Pinpoint the cell where the given text exists, returning its [x, y] midpoint coordinate. 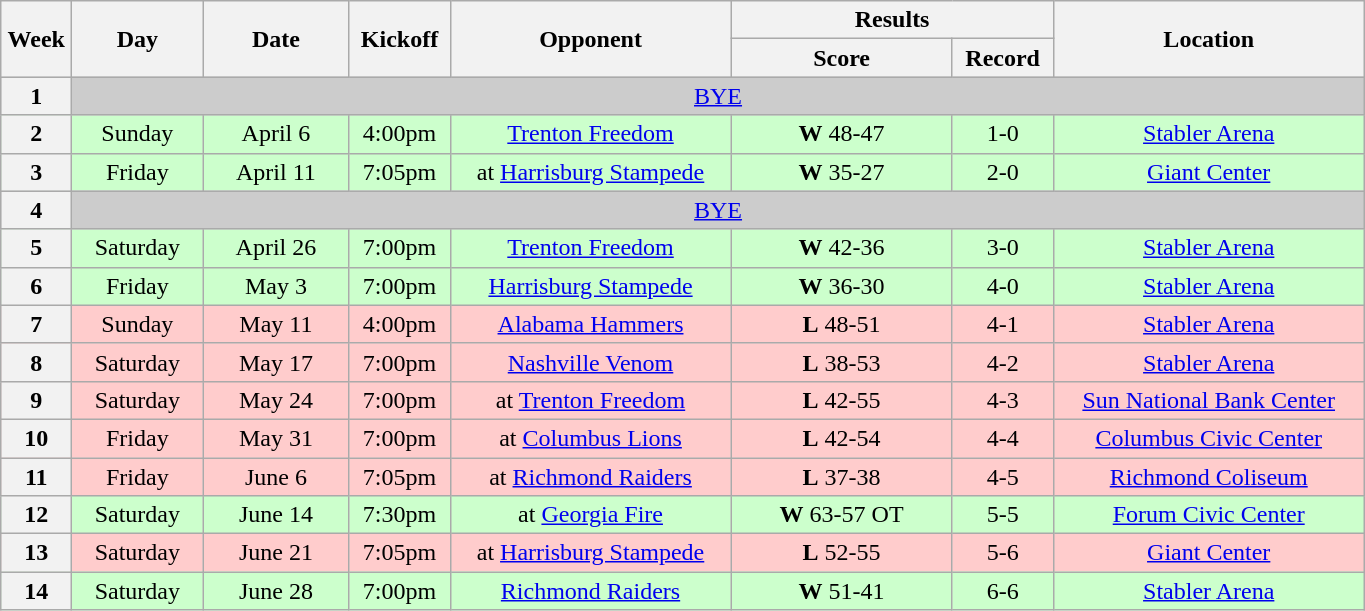
7 [36, 324]
L 42-55 [842, 400]
4-4 [1002, 438]
April 6 [276, 134]
at Richmond Raiders [590, 477]
13 [36, 553]
Harrisburg Stampede [590, 286]
2-0 [1002, 172]
May 24 [276, 400]
W 51-41 [842, 591]
Opponent [590, 39]
1-0 [1002, 134]
Alabama Hammers [590, 324]
Score [842, 58]
4-1 [1002, 324]
April 11 [276, 172]
W 63-57 OT [842, 515]
8 [36, 362]
May 3 [276, 286]
Day [138, 39]
Richmond Coliseum [1208, 477]
4-0 [1002, 286]
at Trenton Freedom [590, 400]
2 [36, 134]
4-2 [1002, 362]
Location [1208, 39]
4-5 [1002, 477]
6-6 [1002, 591]
5 [36, 248]
Nashville Venom [590, 362]
May 11 [276, 324]
June 28 [276, 591]
14 [36, 591]
3 [36, 172]
6 [36, 286]
4 [36, 210]
Date [276, 39]
1 [36, 96]
June 21 [276, 553]
5-5 [1002, 515]
9 [36, 400]
7:30pm [400, 515]
Sun National Bank Center [1208, 400]
June 14 [276, 515]
at Georgia Fire [590, 515]
May 31 [276, 438]
5-6 [1002, 553]
L 48-51 [842, 324]
May 17 [276, 362]
Week [36, 39]
10 [36, 438]
L 42-54 [842, 438]
April 26 [276, 248]
12 [36, 515]
W 42-36 [842, 248]
June 6 [276, 477]
Columbus Civic Center [1208, 438]
W 36-30 [842, 286]
L 52-55 [842, 553]
3-0 [1002, 248]
11 [36, 477]
Record [1002, 58]
at Columbus Lions [590, 438]
W 35-27 [842, 172]
Kickoff [400, 39]
4-3 [1002, 400]
L 38-53 [842, 362]
L 37-38 [842, 477]
Forum Civic Center [1208, 515]
W 48-47 [842, 134]
Richmond Raiders [590, 591]
Results [892, 20]
